Identify which cell holds the provided text, then report its (x, y) central coordinate. 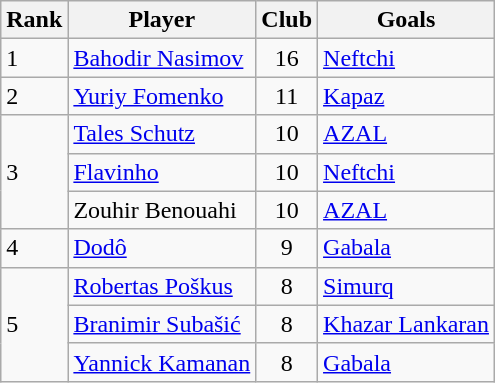
9 (287, 248)
Dodô (162, 248)
3 (34, 172)
5 (34, 324)
Khazar Lankaran (406, 324)
Kapaz (406, 96)
Robertas Poškus (162, 286)
Bahodir Nasimov (162, 58)
Flavinho (162, 172)
Branimir Subašić (162, 324)
Yuriy Fomenko (162, 96)
Tales Schutz (162, 134)
2 (34, 96)
Simurq (406, 286)
11 (287, 96)
4 (34, 248)
Goals (406, 20)
Player (162, 20)
Yannick Kamanan (162, 362)
1 (34, 58)
16 (287, 58)
Rank (34, 20)
Club (287, 20)
Zouhir Benouahi (162, 210)
